Capture the cell that displays the provided text and extract its [X, Y] central coordinate. 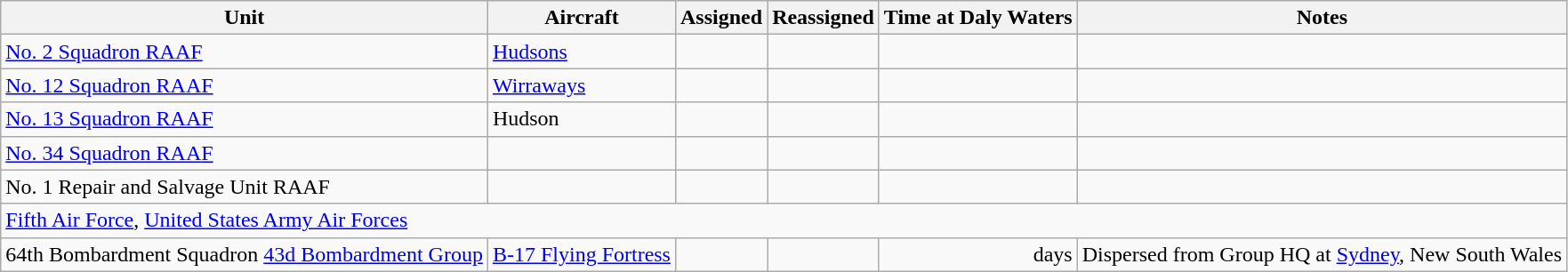
days [978, 254]
No. 13 Squadron RAAF [245, 119]
Time at Daly Waters [978, 18]
Unit [245, 18]
Assigned [720, 18]
Reassigned [824, 18]
No. 2 Squadron RAAF [245, 52]
No. 1 Repair and Salvage Unit RAAF [245, 187]
No. 12 Squadron RAAF [245, 85]
Aircraft [582, 18]
Notes [1322, 18]
Hudsons [582, 52]
64th Bombardment Squadron 43d Bombardment Group [245, 254]
B-17 Flying Fortress [582, 254]
Wirraways [582, 85]
Fifth Air Force, United States Army Air Forces [784, 220]
No. 34 Squadron RAAF [245, 153]
Dispersed from Group HQ at Sydney, New South Wales [1322, 254]
Hudson [582, 119]
